Detect which cell encompasses the target text, then output its [x, y] center coordinate. 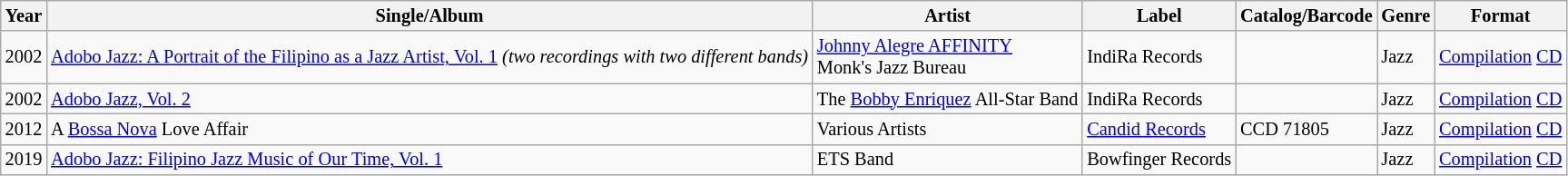
2019 [24, 160]
Label [1159, 15]
Adobo Jazz, Vol. 2 [429, 99]
ETS Band [948, 160]
CCD 71805 [1306, 129]
Year [24, 15]
Adobo Jazz: Filipino Jazz Music of Our Time, Vol. 1 [429, 160]
Artist [948, 15]
Johnny Alegre AFFINITYMonk's Jazz Bureau [948, 57]
2012 [24, 129]
A Bossa Nova Love Affair [429, 129]
Format [1500, 15]
Candid Records [1159, 129]
Genre [1406, 15]
The Bobby Enriquez All-Star Band [948, 99]
Single/Album [429, 15]
Catalog/Barcode [1306, 15]
Various Artists [948, 129]
Adobo Jazz: A Portrait of the Filipino as a Jazz Artist, Vol. 1 (two recordings with two different bands) [429, 57]
Bowfinger Records [1159, 160]
